Output the [x, y] coordinate of the center of the cell containing the given text.  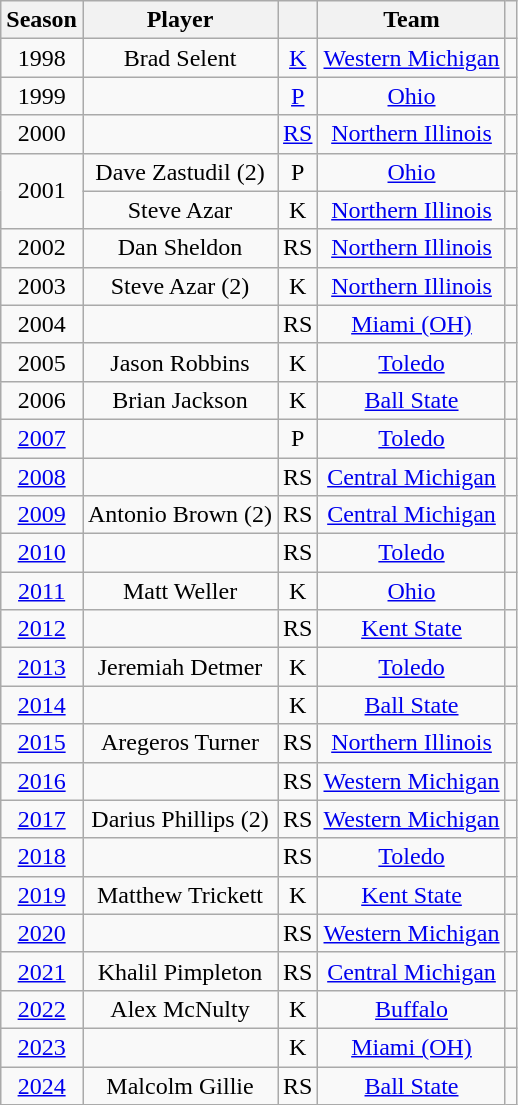
Dave Zastudil (2) [180, 172]
Buffalo [412, 1009]
Aregeros Turner [180, 743]
2011 [42, 591]
2024 [42, 1085]
Malcolm Gillie [180, 1085]
Matthew Trickett [180, 895]
1999 [42, 96]
2001 [42, 191]
2019 [42, 895]
2023 [42, 1047]
2018 [42, 857]
2004 [42, 324]
Jeremiah Detmer [180, 667]
Khalil Pimpleton [180, 971]
Antonio Brown (2) [180, 515]
Darius Phillips (2) [180, 819]
Brian Jackson [180, 400]
1998 [42, 58]
2000 [42, 134]
Brad Selent [180, 58]
Dan Sheldon [180, 248]
2020 [42, 933]
2005 [42, 362]
Alex McNulty [180, 1009]
2008 [42, 477]
2013 [42, 667]
Steve Azar [180, 210]
2014 [42, 705]
2021 [42, 971]
2009 [42, 515]
2010 [42, 553]
2016 [42, 781]
Matt Weller [180, 591]
Player [180, 20]
2017 [42, 819]
Jason Robbins [180, 362]
2007 [42, 438]
2022 [42, 1009]
2015 [42, 743]
Steve Azar (2) [180, 286]
2002 [42, 248]
Season [42, 20]
2006 [42, 400]
2003 [42, 286]
Team [412, 20]
2012 [42, 629]
